Capture the cell that displays the provided text and extract its (X, Y) central coordinate. 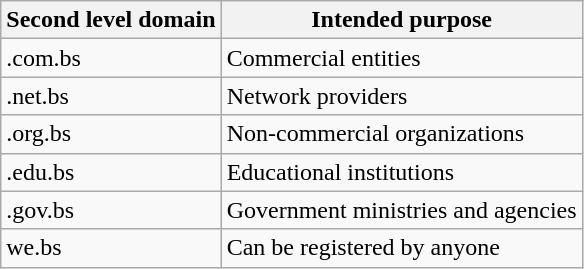
.net.bs (111, 96)
Second level domain (111, 20)
.com.bs (111, 58)
Network providers (402, 96)
Educational institutions (402, 172)
Commercial entities (402, 58)
Can be registered by anyone (402, 248)
.gov.bs (111, 210)
.org.bs (111, 134)
.edu.bs (111, 172)
Intended purpose (402, 20)
Non-commercial organizations (402, 134)
we.bs (111, 248)
Government ministries and agencies (402, 210)
